Determine the (X, Y) coordinate at the center of the cell enclosing the given text.  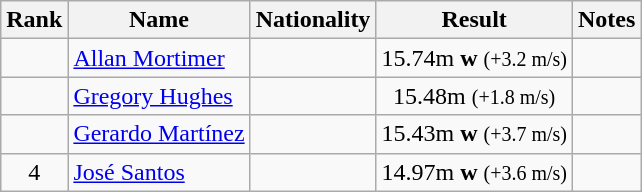
15.74m w (+3.2 m/s) (474, 58)
Allan Mortimer (159, 58)
Nationality (313, 20)
Gregory Hughes (159, 96)
Result (474, 20)
15.43m w (+3.7 m/s) (474, 134)
Notes (606, 20)
Rank (34, 20)
15.48m (+1.8 m/s) (474, 96)
14.97m w (+3.6 m/s) (474, 172)
4 (34, 172)
José Santos (159, 172)
Name (159, 20)
Gerardo Martínez (159, 134)
